Identify which cell holds the provided text, then report its (x, y) central coordinate. 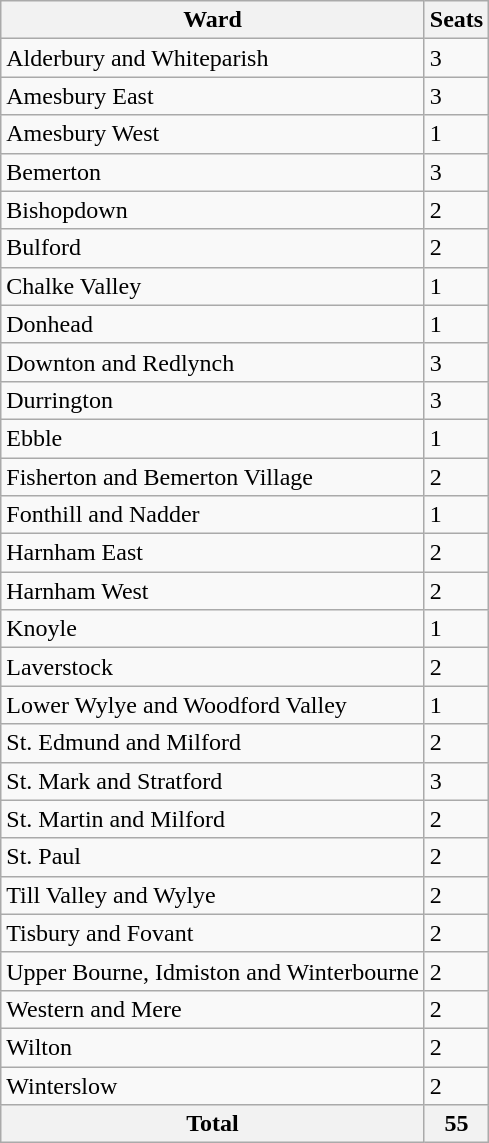
Wilton (213, 1047)
Fisherton and Bemerton Village (213, 477)
St. Martin and Milford (213, 819)
Fonthill and Nadder (213, 515)
St. Paul (213, 857)
Downton and Redlynch (213, 362)
St. Mark and Stratford (213, 781)
Bemerton (213, 172)
Laverstock (213, 667)
Chalke Valley (213, 286)
Winterslow (213, 1085)
Harnham East (213, 553)
Total (213, 1124)
Knoyle (213, 629)
Western and Mere (213, 1009)
Amesbury East (213, 96)
Seats (456, 20)
Till Valley and Wylye (213, 895)
Upper Bourne, Idmiston and Winterbourne (213, 971)
Amesbury West (213, 134)
Durrington (213, 400)
Harnham West (213, 591)
Bulford (213, 248)
St. Edmund and Milford (213, 743)
Bishopdown (213, 210)
Alderbury and Whiteparish (213, 58)
55 (456, 1124)
Lower Wylye and Woodford Valley (213, 705)
Donhead (213, 324)
Ward (213, 20)
Tisbury and Fovant (213, 933)
Ebble (213, 438)
